For the text-containing cell, return its midpoint in (x, y) coordinate format. 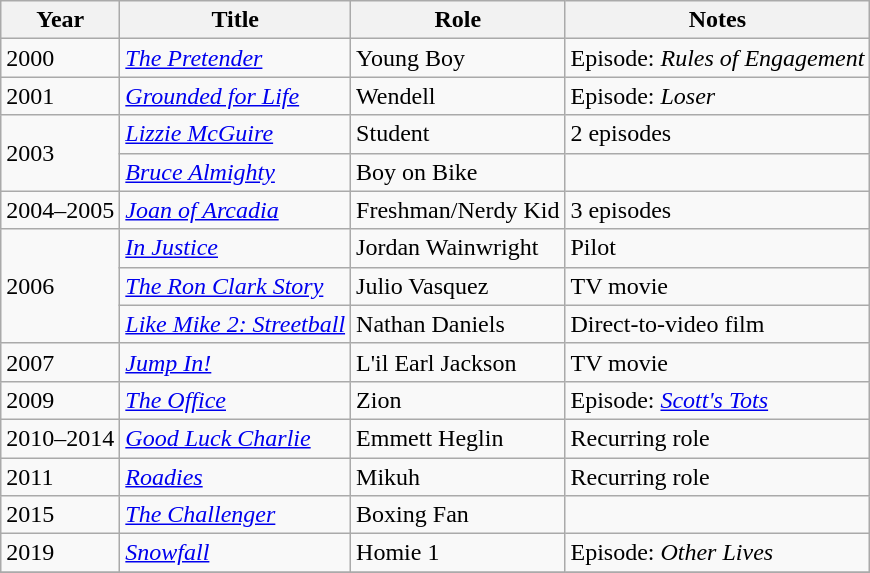
2015 (60, 515)
Nathan Daniels (458, 324)
Episode: Other Lives (718, 553)
Episode: Scott's Tots (718, 400)
Jordan Wainwright (458, 248)
Student (458, 134)
2000 (60, 58)
Jump In! (236, 362)
Mikuh (458, 477)
Joan of Arcadia (236, 210)
Episode: Loser (718, 96)
2011 (60, 477)
2004–2005 (60, 210)
Notes (718, 20)
Boy on Bike (458, 172)
Year (60, 20)
Lizzie McGuire (236, 134)
Direct-to-video film (718, 324)
Title (236, 20)
Like Mike 2: Streetball (236, 324)
The Ron Clark Story (236, 286)
Snowfall (236, 553)
Zion (458, 400)
3 episodes (718, 210)
In Justice (236, 248)
2003 (60, 153)
Episode: Rules of Engagement (718, 58)
Emmett Heglin (458, 438)
Julio Vasquez (458, 286)
2001 (60, 96)
Homie 1 (458, 553)
Young Boy (458, 58)
The Pretender (236, 58)
Roadies (236, 477)
2007 (60, 362)
Grounded for Life (236, 96)
Wendell (458, 96)
Freshman/Nerdy Kid (458, 210)
Pilot (718, 248)
2019 (60, 553)
2 episodes (718, 134)
The Office (236, 400)
Boxing Fan (458, 515)
2006 (60, 286)
2010–2014 (60, 438)
Bruce Almighty (236, 172)
The Challenger (236, 515)
L'il Earl Jackson (458, 362)
2009 (60, 400)
Role (458, 20)
Good Luck Charlie (236, 438)
